Return the [X, Y] coordinate for the center point of the cell that contains the specified text.  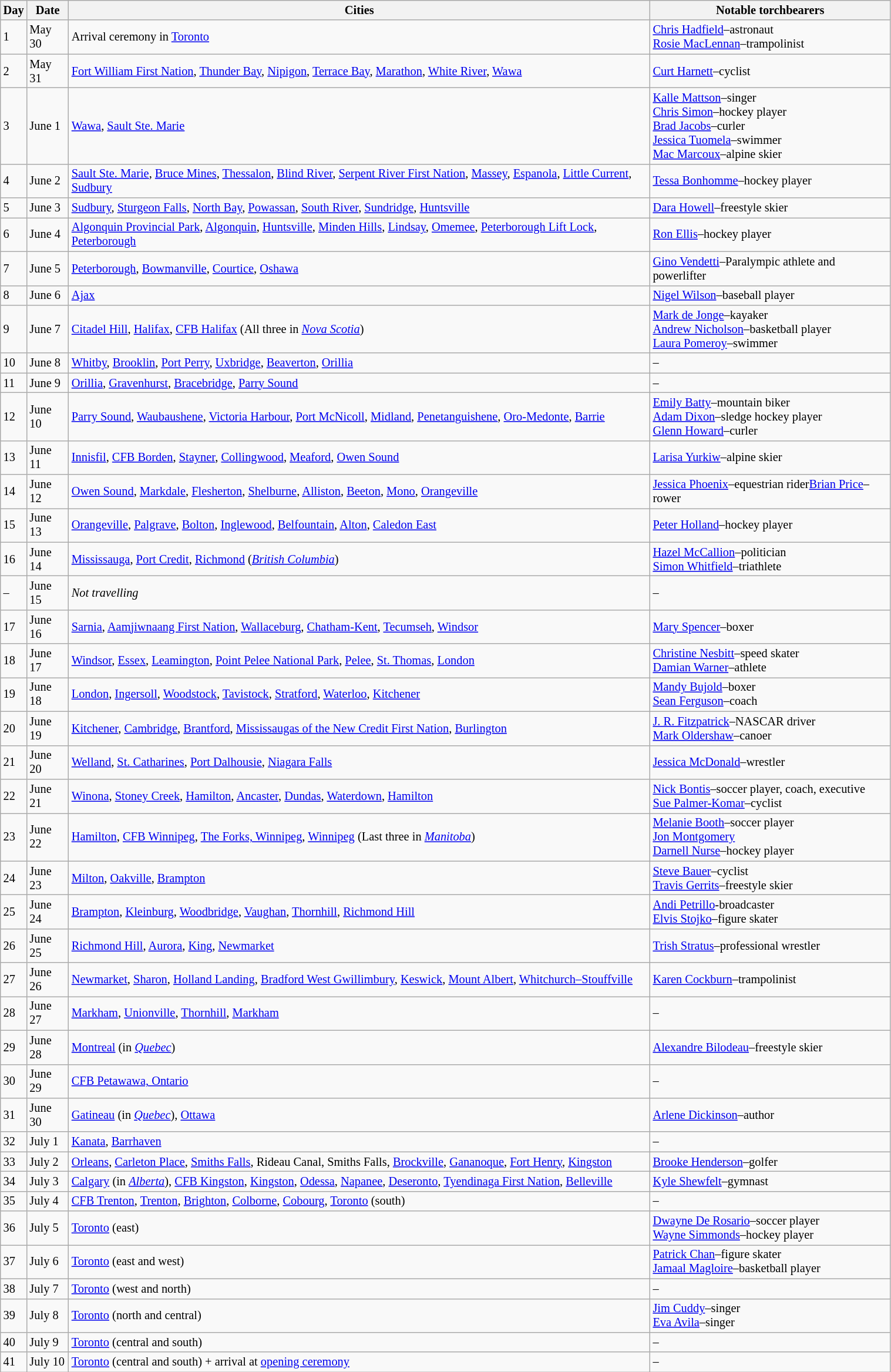
Winona, Stoney Creek, Hamilton, Ancaster, Dundas, Waterdown, Hamilton [359, 796]
June 28 [48, 1047]
7 [14, 268]
37 [14, 1262]
Hamilton, CFB Winnipeg, The Forks, Winnipeg, Winnipeg (Last three in Manitoba) [359, 837]
June 21 [48, 796]
12 [14, 416]
Nigel Wilson–baseball player [771, 295]
June 19 [48, 728]
Curt Harnett–cyclist [771, 71]
33 [14, 1162]
July 4 [48, 1201]
Trish Stratus–professional wrestler [771, 946]
Sault Ste. Marie, Bruce Mines, Thessalon, Blind River, Serpent River First Nation, Massey, Espanola, Little Current, Sudbury [359, 181]
Montreal (in Quebec) [359, 1047]
Kyle Shewfelt–gymnast [771, 1181]
Ron Ellis–hockey player [771, 234]
13 [14, 458]
28 [14, 1013]
34 [14, 1181]
Gino Vendetti–Paralympic athlete and powerlifter [771, 268]
20 [14, 728]
Toronto (west and north) [359, 1289]
Mandy Bujold–boxerSean Ferguson–coach [771, 694]
38 [14, 1289]
1 [14, 37]
Toronto (east and west) [359, 1262]
Dwayne De Rosario–soccer playerWayne Simmonds–hockey player [771, 1228]
29 [14, 1047]
June 26 [48, 980]
Patrick Chan–figure skaterJamaal Magloire–basketball player [771, 1262]
May 30 [48, 37]
June 25 [48, 946]
Mary Spencer–boxer [771, 627]
23 [14, 837]
25 [14, 912]
June 24 [48, 912]
Calgary (in Alberta), CFB Kingston, Kingston, Odessa, Napanee, Deseronto, Tyendinaga First Nation, Belleville [359, 1181]
Toronto (central and south) + arrival at opening ceremony [359, 1362]
21 [14, 762]
Jim Cuddy–singerEva Avila–singer [771, 1316]
CFB Petawawa, Ontario [359, 1081]
Dara Howell–freestyle skier [771, 208]
July 7 [48, 1289]
Larisa Yurkiw–alpine skier [771, 458]
June 12 [48, 492]
Peterborough, Bowmanville, Courtice, Oshawa [359, 268]
CFB Trenton, Trenton, Brighton, Colborne, Cobourg, Toronto (south) [359, 1201]
3 [14, 126]
31 [14, 1115]
4 [14, 181]
Richmond Hill, Aurora, King, Newmarket [359, 946]
June 9 [48, 383]
Melanie Booth–soccer playerJon MontgomeryDarnell Nurse–hockey player [771, 837]
July 1 [48, 1142]
Kanata, Barrhaven [359, 1142]
Day [14, 10]
Citadel Hill, Halifax, CFB Halifax (All three in Nova Scotia) [359, 329]
June 13 [48, 525]
Fort William First Nation, Thunder Bay, Nipigon, Terrace Bay, Marathon, White River, Wawa [359, 71]
Markham, Unionville, Thornhill, Markham [359, 1013]
June 20 [48, 762]
Mark de Jonge–kayakerAndrew Nicholson–basketball playerLaura Pomeroy–swimmer [771, 329]
26 [14, 946]
14 [14, 492]
June 3 [48, 208]
19 [14, 694]
June 22 [48, 837]
July 6 [48, 1262]
35 [14, 1201]
June 16 [48, 627]
Brooke Henderson–golfer [771, 1162]
Toronto (central and south) [359, 1342]
July 8 [48, 1316]
11 [14, 383]
June 2 [48, 181]
Christine Nesbitt–speed skaterDamian Warner–athlete [771, 661]
18 [14, 661]
Milton, Oakville, Brampton [359, 878]
Brampton, Kleinburg, Woodbridge, Vaughan, Thornhill, Richmond Hill [359, 912]
June 8 [48, 363]
Toronto (east) [359, 1228]
15 [14, 525]
June 6 [48, 295]
Windsor, Essex, Leamington, Point Pelee National Park, Pelee, St. Thomas, London [359, 661]
39 [14, 1316]
Nick Bontis–soccer player, coach, executive Sue Palmer-Komar–cyclist [771, 796]
Hazel McCallion–politicianSimon Whitfield–triathlete [771, 559]
July 5 [48, 1228]
Jessica McDonald–wrestler [771, 762]
June 29 [48, 1081]
June 30 [48, 1115]
Owen Sound, Markdale, Flesherton, Shelburne, Alliston, Beeton, Mono, Orangeville [359, 492]
8 [14, 295]
41 [14, 1362]
Emily Batty–mountain bikerAdam Dixon–sledge hockey playerGlenn Howard–curler [771, 416]
Toronto (north and central) [359, 1316]
Ajax [359, 295]
June 18 [48, 694]
July 2 [48, 1162]
Sudbury, Sturgeon Falls, North Bay, Powassan, South River, Sundridge, Huntsville [359, 208]
Whitby, Brooklin, Port Perry, Uxbridge, Beaverton, Orillia [359, 363]
Cities [359, 10]
17 [14, 627]
June 15 [48, 593]
June 10 [48, 416]
Orillia, Gravenhurst, Bracebridge, Parry Sound [359, 383]
Jessica Phoenix–equestrian riderBrian Price–rower [771, 492]
36 [14, 1228]
July 10 [48, 1362]
Innisfil, CFB Borden, Stayner, Collingwood, Meaford, Owen Sound [359, 458]
Karen Cockburn–trampolinist [771, 980]
Notable torchbearers [771, 10]
June 1 [48, 126]
Newmarket, Sharon, Holland Landing, Bradford West Gwillimbury, Keswick, Mount Albert, Whitchurch–Stouffville [359, 980]
Gatineau (in Quebec), Ottawa [359, 1115]
June 4 [48, 234]
July 9 [48, 1342]
Steve Bauer–cyclistTravis Gerrits–freestyle skier [771, 878]
June 23 [48, 878]
Arrival ceremony in Toronto [359, 37]
Welland, St. Catharines, Port Dalhousie, Niagara Falls [359, 762]
J. R. Fitzpatrick–NASCAR driverMark Oldershaw–canoer [771, 728]
24 [14, 878]
9 [14, 329]
July 3 [48, 1181]
Alexandre Bilodeau–freestyle skier [771, 1047]
Kalle Mattson–singerChris Simon–hockey playerBrad Jacobs–curlerJessica Tuomela–swimmerMac Marcoux–alpine skier [771, 126]
6 [14, 234]
40 [14, 1342]
Orleans, Carleton Place, Smiths Falls, Rideau Canal, Smiths Falls, Brockville, Gananoque, Fort Henry, Kingston [359, 1162]
Chris Hadfield–astronautRosie MacLennan–trampolinist [771, 37]
Not travelling [359, 593]
May 31 [48, 71]
30 [14, 1081]
Parry Sound, Waubaushene, Victoria Harbour, Port McNicoll, Midland, Penetanguishene, Oro-Medonte, Barrie [359, 416]
Tessa Bonhomme–hockey player [771, 181]
27 [14, 980]
Orangeville, Palgrave, Bolton, Inglewood, Belfountain, Alton, Caledon East [359, 525]
Wawa, Sault Ste. Marie [359, 126]
June 7 [48, 329]
June 14 [48, 559]
June 5 [48, 268]
2 [14, 71]
Mississauga, Port Credit, Richmond (British Columbia) [359, 559]
Date [48, 10]
Algonquin Provincial Park, Algonquin, Huntsville, Minden Hills, Lindsay, Omemee, Peterborough Lift Lock, Peterborough [359, 234]
16 [14, 559]
Kitchener, Cambridge, Brantford, Mississaugas of the New Credit First Nation, Burlington [359, 728]
June 27 [48, 1013]
Peter Holland–hockey player [771, 525]
5 [14, 208]
32 [14, 1142]
22 [14, 796]
10 [14, 363]
London, Ingersoll, Woodstock, Tavistock, Stratford, Waterloo, Kitchener [359, 694]
Arlene Dickinson–author [771, 1115]
June 17 [48, 661]
Sarnia, Aamjiwnaang First Nation, Wallaceburg, Chatham-Kent, Tecumseh, Windsor [359, 627]
June 11 [48, 458]
Andi Petrillo-broadcasterElvis Stojko–figure skater [771, 912]
